Output the [X, Y] coordinate of the center of the cell containing the given text.  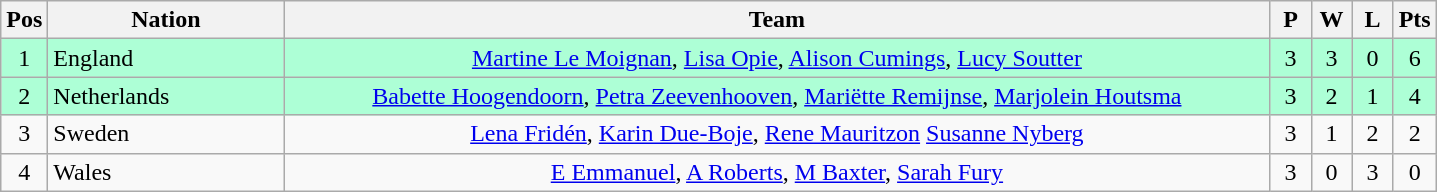
Nation [166, 20]
Pts [1414, 20]
E Emmanuel, A Roberts, M Baxter, Sarah Fury [777, 172]
Lena Fridén, Karin Due-Boje, Rene Mauritzon Susanne Nyberg [777, 134]
6 [1414, 58]
W [1332, 20]
Wales [166, 172]
Babette Hoogendoorn, Petra Zeevenhooven, Mariëtte Remijnse, Marjolein Houtsma [777, 96]
Sweden [166, 134]
Martine Le Moignan, Lisa Opie, Alison Cumings, Lucy Soutter [777, 58]
Team [777, 20]
England [166, 58]
P [1290, 20]
L [1372, 20]
Netherlands [166, 96]
Pos [24, 20]
